Extract the (X, Y) coordinate from the center of the cell holding the provided text.  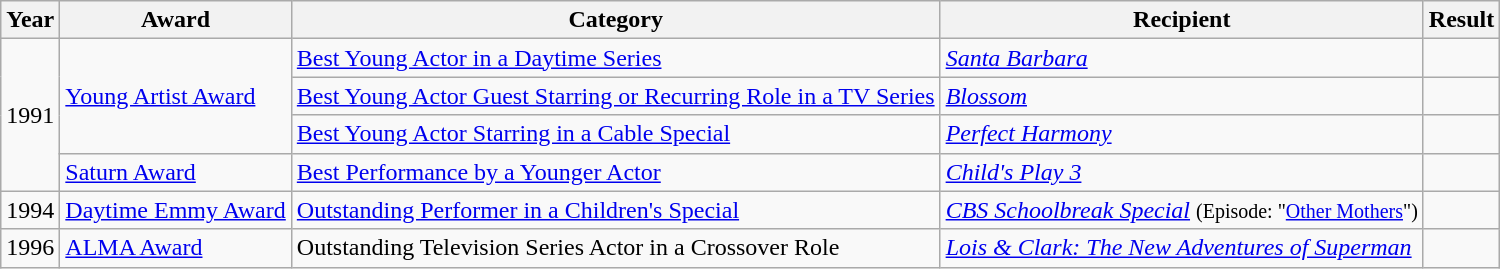
1994 (30, 210)
Best Young Actor in a Daytime Series (616, 58)
ALMA Award (176, 248)
Perfect Harmony (1182, 134)
1991 (30, 115)
Best Young Actor Guest Starring or Recurring Role in a TV Series (616, 96)
1996 (30, 248)
Outstanding Performer in a Children's Special (616, 210)
Result (1461, 20)
Best Young Actor Starring in a Cable Special (616, 134)
Recipient (1182, 20)
CBS Schoolbreak Special (Episode: "Other Mothers") (1182, 210)
Category (616, 20)
Best Performance by a Younger Actor (616, 172)
Child's Play 3 (1182, 172)
Lois & Clark: The New Adventures of Superman (1182, 248)
Saturn Award (176, 172)
Blossom (1182, 96)
Daytime Emmy Award (176, 210)
Santa Barbara (1182, 58)
Young Artist Award (176, 96)
Outstanding Television Series Actor in a Crossover Role (616, 248)
Year (30, 20)
Award (176, 20)
